Output the (x, y) coordinate of the center of the cell containing the given text.  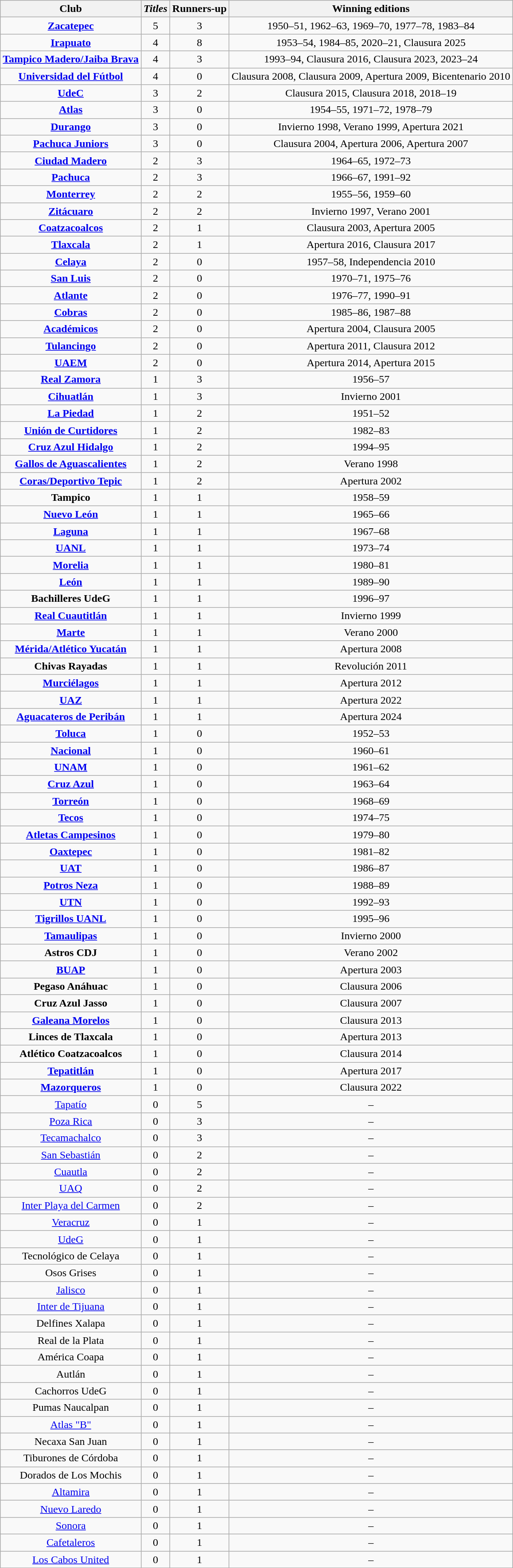
Tlaxcala (71, 245)
Cafetaleros (71, 1542)
Sonora (71, 1525)
8 (199, 43)
UANL (71, 548)
Tampico (71, 498)
Dorados de Los Mochis (71, 1475)
Club (71, 9)
Universidad del Fútbol (71, 76)
Atletas Campesinos (71, 835)
1986–87 (371, 868)
Apertura 2003 (371, 969)
América Coapa (71, 1357)
Cobras (71, 312)
Aguacateros de Peribán (71, 716)
Cihuatlán (71, 396)
Real Zamora (71, 379)
Clausura 2007 (371, 1003)
Apertura 2002 (371, 480)
Unión de Curtidores (71, 430)
Coatzacoalcos (71, 228)
1961–62 (371, 767)
Invierno 1998, Verano 1999, Apertura 2021 (371, 127)
Tapatío (71, 1104)
Inter Playa del Carmen (71, 1205)
1955–56, 1959–60 (371, 194)
Real Cuautitlán (71, 616)
Apertura 2014, Apertura 2015 (371, 363)
Atlas "B" (71, 1425)
1953–54, 1984–85, 2020–21, Clausura 2025 (371, 43)
1973–74 (371, 548)
1989–90 (371, 582)
Clausura 2004, Apertura 2006, Apertura 2007 (371, 143)
1957–58, Independencia 2010 (371, 262)
Potros Neza (71, 885)
Apertura 2008 (371, 649)
Nuevo Laredo (71, 1509)
Jalisco (71, 1290)
1976–77, 1990–91 (371, 295)
Zitácuaro (71, 211)
Nacional (71, 751)
Pegaso Anáhuac (71, 986)
Clausura 2015, Clausura 2018, 2018–19 (371, 93)
1985–86, 1987–88 (371, 312)
Apertura 2012 (371, 683)
1967–68 (371, 531)
Pachuca (71, 177)
Galeana Morelos (71, 1020)
Académicos (71, 329)
Murciélagos (71, 683)
Tecnológico de Celaya (71, 1256)
Apertura 2013 (371, 1037)
Toluca (71, 733)
Laguna (71, 531)
Delfines Xalapa (71, 1324)
Invierno 2000 (371, 936)
Altamira (71, 1492)
Gallos de Aguascalientes (71, 464)
Zacatepec (71, 26)
Tigrillos UANL (71, 919)
Cruz Azul Hidalgo (71, 447)
1968–69 (371, 801)
Clausura 2013 (371, 1020)
1994–95 (371, 447)
Cruz Azul Jasso (71, 1003)
UdeC (71, 93)
Morelia (71, 565)
San Sebastián (71, 1155)
Mazorqueros (71, 1088)
San Luis (71, 279)
UAT (71, 868)
1963–64 (371, 784)
UAZ (71, 700)
Apertura 2011, Clausura 2012 (371, 346)
Monterrey (71, 194)
1951–52 (371, 413)
Clausura 2006 (371, 986)
Apertura 2004, Clausura 2005 (371, 329)
Chivas Rayadas (71, 666)
Ciudad Madero (71, 160)
UNAM (71, 767)
1995–96 (371, 919)
1980–81 (371, 565)
Titles (155, 9)
1982–83 (371, 430)
Poza Rica (71, 1121)
1988–89 (371, 885)
Atlante (71, 295)
Verano 2002 (371, 952)
UTN (71, 902)
Cachorros UdeG (71, 1391)
1974–75 (371, 818)
Celaya (71, 262)
1979–80 (371, 835)
Necaxa San Juan (71, 1441)
Veracruz (71, 1222)
Clausura 2014 (371, 1054)
Oaxtepec (71, 852)
1992–93 (371, 902)
1966–67, 1991–92 (371, 177)
Atlético Coatzacoalcos (71, 1054)
UdeG (71, 1239)
1950–51, 1962–63, 1969–70, 1977–78, 1983–84 (371, 26)
Los Cabos United (71, 1559)
Apertura 2017 (371, 1071)
Verano 2000 (371, 632)
Runners-up (199, 9)
Pumas Naucalpan (71, 1408)
Osos Grises (71, 1273)
La Piedad (71, 413)
Apertura 2022 (371, 700)
1952–53 (371, 733)
Apertura 2024 (371, 716)
Revolución 2011 (371, 666)
Atlas (71, 110)
1956–57 (371, 379)
Nuevo León (71, 515)
Cuautla (71, 1172)
1964–65, 1972–73 (371, 160)
1958–59 (371, 498)
Tepatitlán (71, 1071)
Verano 1998 (371, 464)
Inter de Tijuana (71, 1307)
Linces de Tlaxcala (71, 1037)
Pachuca Juniors (71, 143)
1996–97 (371, 599)
UAEM (71, 363)
Winning editions (371, 9)
Mérida/Atlético Yucatán (71, 649)
1970–71, 1975–76 (371, 279)
1981–82 (371, 852)
1954–55, 1971–72, 1978–79 (371, 110)
Irapuato (71, 43)
1965–66 (371, 515)
Tecos (71, 818)
Tecamachalco (71, 1138)
Autlán (71, 1374)
Cruz Azul (71, 784)
Tulancingo (71, 346)
1993–94, Clausura 2016, Clausura 2023, 2023–24 (371, 59)
Astros CDJ (71, 952)
Bachilleres UdeG (71, 599)
Invierno 2001 (371, 396)
Apertura 2016, Clausura 2017 (371, 245)
1960–61 (371, 751)
Clausura 2003, Apertura 2005 (371, 228)
Clausura 2022 (371, 1088)
Marte (71, 632)
BUAP (71, 969)
Tampico Madero/Jaiba Brava (71, 59)
Tamaulipas (71, 936)
UAQ (71, 1189)
Invierno 1999 (371, 616)
Real de la Plata (71, 1340)
León (71, 582)
Clausura 2008, Clausura 2009, Apertura 2009, Bicentenario 2010 (371, 76)
Durango (71, 127)
Torreón (71, 801)
Coras/Deportivo Tepic (71, 480)
Invierno 1997, Verano 2001 (371, 211)
Tiburones de Córdoba (71, 1458)
